For the text-containing cell, return its midpoint in [x, y] coordinate format. 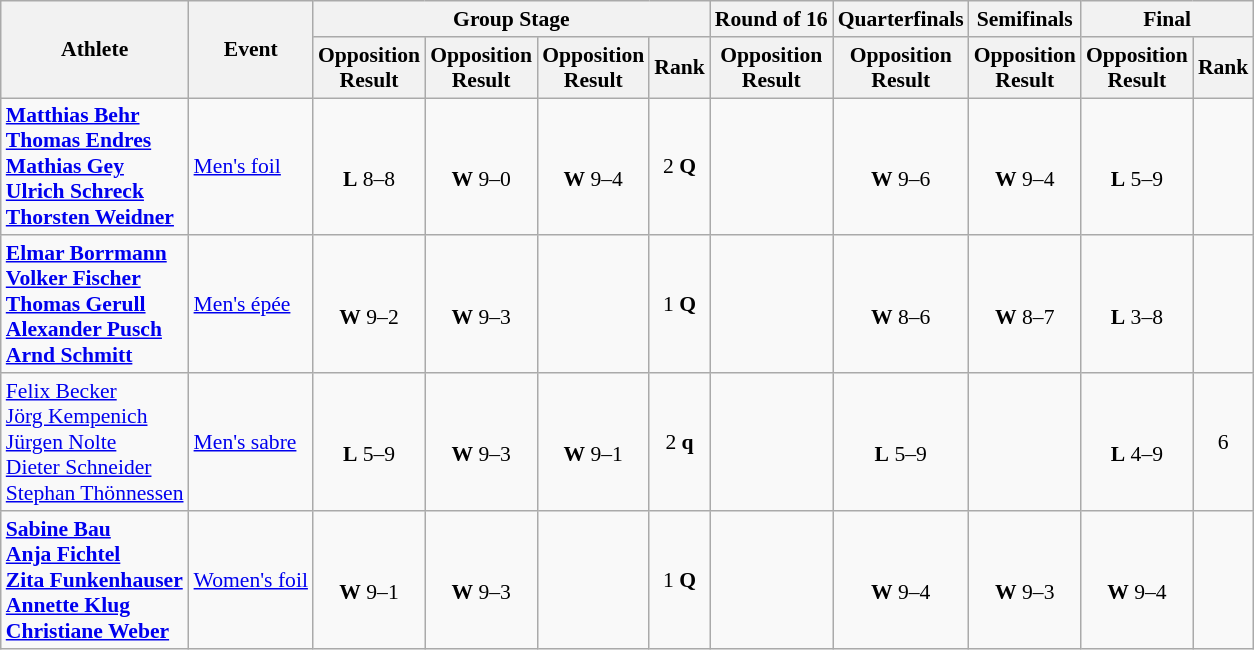
L 4–9 [1137, 442]
Women's foil [251, 580]
W 9–2 [369, 305]
Quarterfinals [901, 19]
Elmar BorrmannVolker FischerThomas GerullAlexander PuschArnd Schmitt [95, 305]
Felix BeckerJörg KempenichJürgen NolteDieter SchneiderStephan Thönnessen [95, 442]
Event [251, 50]
W 8–7 [1025, 305]
6 [1224, 442]
Semifinals [1025, 19]
Athlete [95, 50]
L 3–8 [1137, 305]
2 Q [680, 167]
W 8–6 [901, 305]
Round of 16 [772, 19]
W 9–6 [901, 167]
Matthias BehrThomas EndresMathias GeyUlrich SchreckThorsten Weidner [95, 167]
Final [1168, 19]
2 q [680, 442]
W 9–0 [481, 167]
Men's foil [251, 167]
Men's sabre [251, 442]
L 8–8 [369, 167]
Group Stage [512, 19]
Sabine BauAnja FichtelZita FunkenhauserAnnette KlugChristiane Weber [95, 580]
Men's épée [251, 305]
